Capture the cell that displays the provided text and extract its [X, Y] central coordinate. 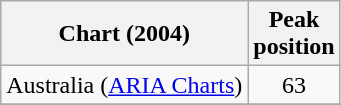
Chart (2004) [124, 34]
Australia (ARIA Charts) [124, 85]
63 [294, 85]
Peakposition [294, 34]
